Return (X, Y) of the center of cell containing provided text 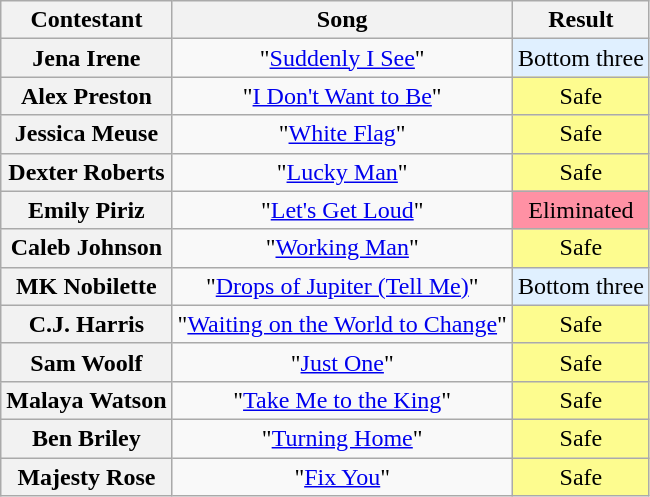
"Turning Home" (342, 438)
Result (580, 20)
Eliminated (580, 210)
"Lucky Man" (342, 172)
C.J. Harris (86, 324)
"Fix You" (342, 477)
Dexter Roberts (86, 172)
Jena Irene (86, 58)
"Suddenly I See" (342, 58)
Alex Preston (86, 96)
"White Flag" (342, 134)
Malaya Watson (86, 400)
Caleb Johnson (86, 248)
"Waiting on the World to Change" (342, 324)
Majesty Rose (86, 477)
"Working Man" (342, 248)
Jessica Meuse (86, 134)
"Let's Get Loud" (342, 210)
"Drops of Jupiter (Tell Me)" (342, 286)
"Take Me to the King" (342, 400)
Emily Piriz (86, 210)
Contestant (86, 20)
MK Nobilette (86, 286)
Ben Briley (86, 438)
Song (342, 20)
"Just One" (342, 362)
"I Don't Want to Be" (342, 96)
Sam Woolf (86, 362)
